Determine the (x, y) coordinate at the center of the cell enclosing the given text.  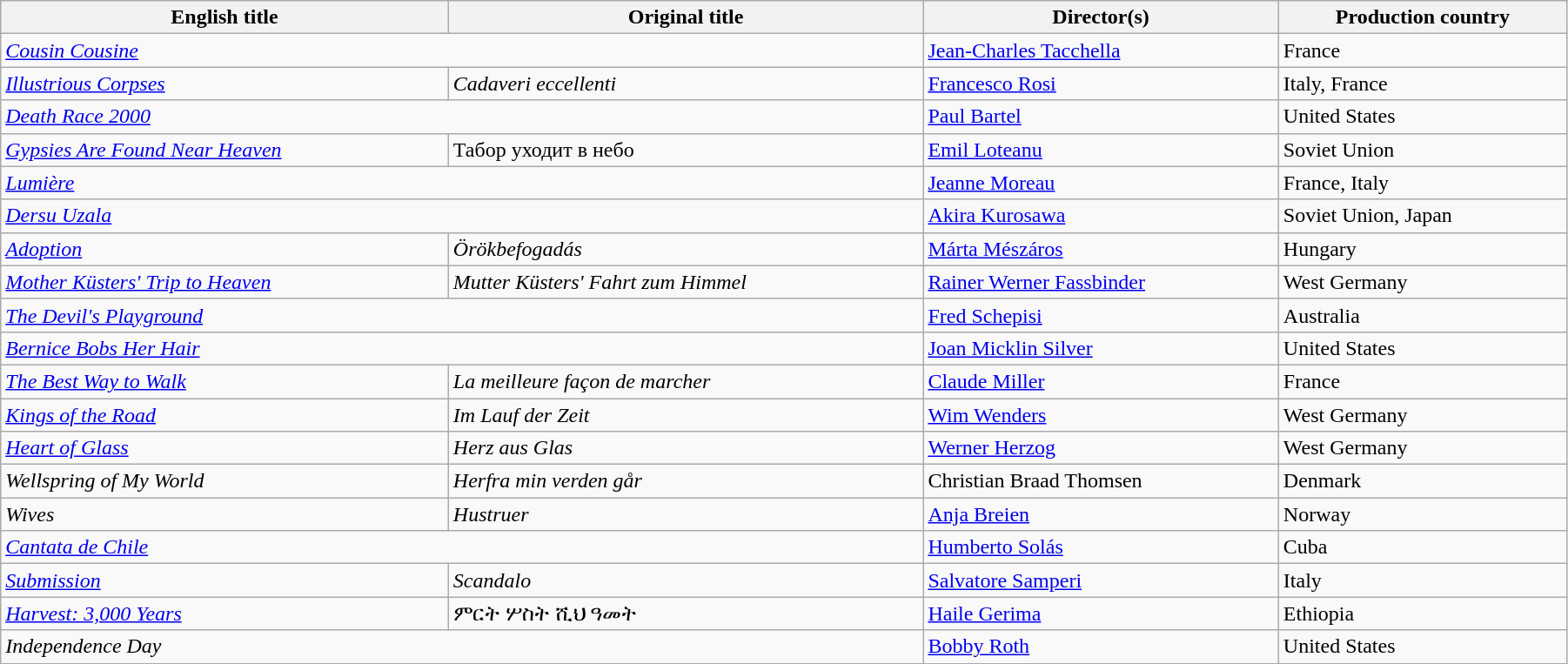
Márta Mészáros (1101, 249)
Soviet Union, Japan (1422, 216)
Wim Wenders (1101, 415)
Paul Bartel (1101, 117)
Rainer Werner Fassbinder (1101, 282)
Herfra min verden går (686, 481)
Italy, France (1422, 84)
Werner Herzog (1101, 448)
Salvatore Samperi (1101, 580)
Wellspring of My World (224, 481)
Hungary (1422, 249)
Cousin Cousine (462, 50)
Herz aus Glas (686, 448)
Cadaveri eccellenti (686, 84)
Francesco Rosi (1101, 84)
Bobby Roth (1101, 647)
Lumière (462, 183)
France, Italy (1422, 183)
Emil Loteanu (1101, 150)
Joan Micklin Silver (1101, 348)
Jean-Charles Tacchella (1101, 50)
Cantata de Chile (462, 547)
Adoption (224, 249)
Im Lauf der Zeit (686, 415)
Dersu Uzala (462, 216)
Wives (224, 514)
Gypsies Are Found Near Heaven (224, 150)
Death Race 2000 (462, 117)
Hustruer (686, 514)
Norway (1422, 514)
ምርት ሦስት ሺህ ዓመት (686, 614)
Bernice Bobs Her Hair (462, 348)
Табор уходит в небо (686, 150)
Original title (686, 17)
Submission (224, 580)
Örökbefogadás (686, 249)
Italy (1422, 580)
Soviet Union (1422, 150)
Haile Gerima (1101, 614)
Denmark (1422, 481)
Jeanne Moreau (1101, 183)
Heart of Glass (224, 448)
Mother Küsters' Trip to Heaven (224, 282)
Akira Kurosawa (1101, 216)
Claude Miller (1101, 381)
Ethiopia (1422, 614)
Humberto Solás (1101, 547)
Harvest: 3,000 Years (224, 614)
English title (224, 17)
Christian Braad Thomsen (1101, 481)
Cuba (1422, 547)
Independence Day (462, 647)
Production country (1422, 17)
The Best Way to Walk (224, 381)
Fred Schepisi (1101, 315)
Mutter Küsters' Fahrt zum Himmel (686, 282)
Kings of the Road (224, 415)
La meilleure façon de marcher (686, 381)
Anja Breien (1101, 514)
Director(s) (1101, 17)
Illustrious Corpses (224, 84)
The Devil's Playground (462, 315)
Scandalo (686, 580)
Australia (1422, 315)
